Capture the cell that displays the provided text and extract its [X, Y] central coordinate. 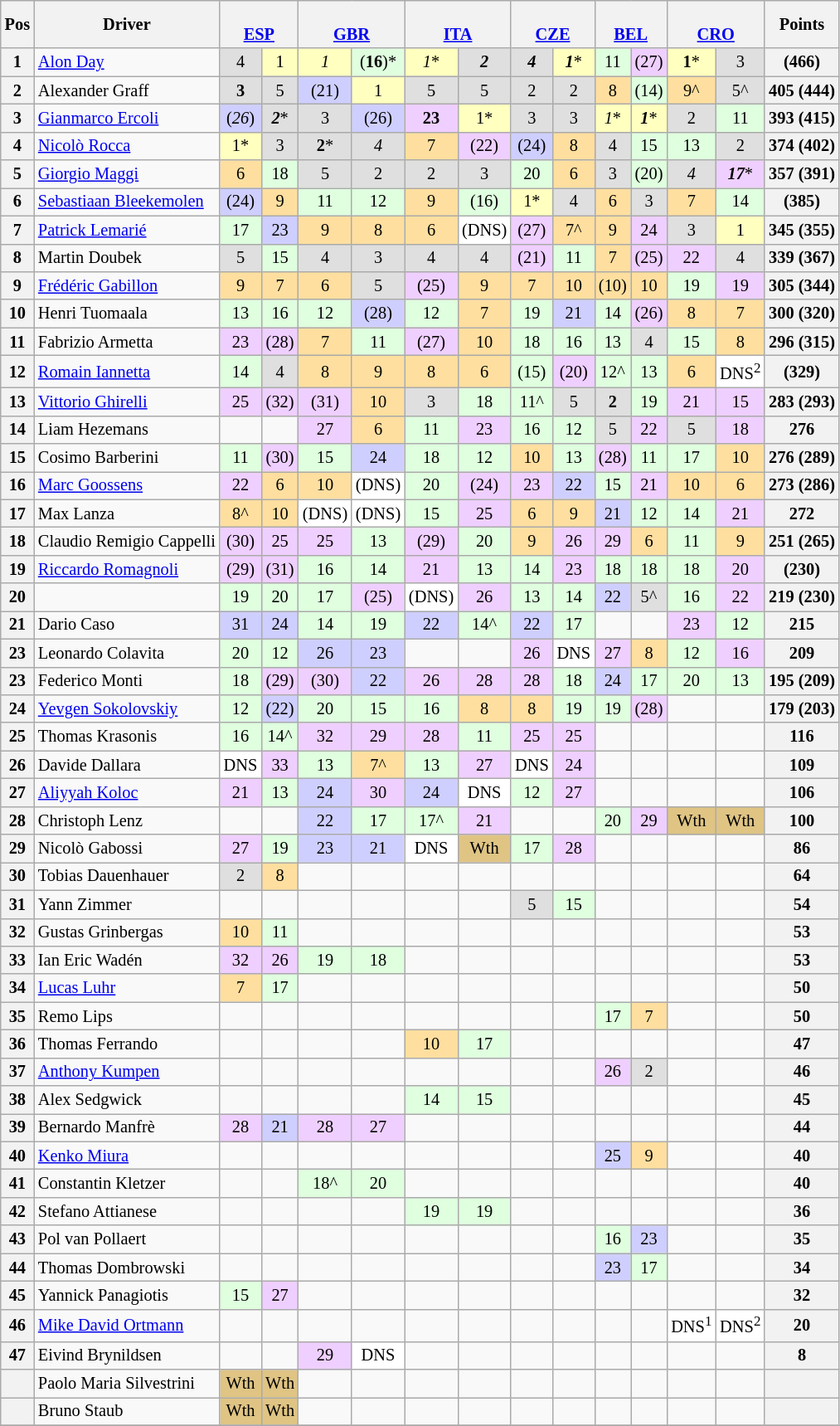
18^ [325, 1184]
Thomas Krasonis [127, 737]
Frédéric Gabillon [127, 285]
Bruno Staub [127, 1411]
Romain Iannetta [127, 372]
12^ [613, 372]
64 [802, 876]
296 (315) [802, 342]
17^ [431, 820]
273 (286) [802, 485]
Lucas Luhr [127, 988]
272 [802, 513]
ITA [458, 24]
Anthony Kumpen [127, 1072]
Leonardo Colavita [127, 653]
Vittorio Ghirelli [127, 402]
11^ [532, 402]
300 (320) [802, 314]
Thomas Ferrando [127, 1044]
17* [740, 174]
Gustas Grinbergas [127, 932]
54 [802, 904]
Yevgen Sokolovskiy [127, 708]
Tobias Dauenhauer [127, 876]
357 (391) [802, 174]
CRO [716, 24]
283 (293) [802, 402]
Christoph Lenz [127, 820]
106 [802, 792]
374 (402) [802, 146]
Nicolò Gabossi [127, 849]
Constantin Kletzer [127, 1184]
Martin Doubek [127, 258]
41 [17, 1184]
(16)* [378, 62]
Riccardo Romagnoli [127, 569]
(329) [802, 372]
100 [802, 820]
Remo Lips [127, 1016]
215 [802, 625]
GBR [352, 24]
(14) [649, 90]
Mike David Ortmann [127, 1326]
Thomas Dombrowski [127, 1268]
195 (209) [802, 681]
393 (415) [802, 118]
Nicolò Rocca [127, 146]
Yannick Panagiotis [127, 1295]
Liam Hezemans [127, 430]
Federico Monti [127, 681]
339 (367) [802, 258]
209 [802, 653]
251 (265) [802, 541]
86 [802, 849]
Davide Dallara [127, 765]
9^ [692, 90]
Gianmarco Ercoli [127, 118]
DNS1 [692, 1326]
(15) [532, 372]
Aliyyah Koloc [127, 792]
Marc Goossens [127, 485]
CZE [552, 24]
Giorgio Maggi [127, 174]
(32) [280, 402]
345 (355) [802, 230]
Alex Sedgwick [127, 1100]
305 (344) [802, 285]
8^ [240, 513]
179 (203) [802, 708]
Driver [127, 24]
276 (289) [802, 457]
109 [802, 765]
Fabrizio Armetta [127, 342]
Alon Day [127, 62]
Dario Caso [127, 625]
Cosimo Barberini [127, 457]
Pos [17, 24]
Paolo Maria Silvestrini [127, 1383]
(230) [802, 569]
116 [802, 737]
Ian Eric Wadén [127, 960]
Points [802, 24]
Pol van Pollaert [127, 1239]
405 (444) [802, 90]
39 [17, 1127]
(16) [484, 202]
ESP [259, 24]
(385) [802, 202]
Henri Tuomaala [127, 314]
Yann Zimmer [127, 904]
(466) [802, 62]
Max Lanza [127, 513]
219 (230) [802, 597]
43 [17, 1239]
37 [17, 1072]
Alexander Graff [127, 90]
Patrick Lemarié [127, 230]
Bernardo Manfrè [127, 1127]
42 [17, 1211]
Stefano Attianese [127, 1211]
38 [17, 1100]
Claudio Remigio Cappelli [127, 541]
Kenko Miura [127, 1156]
Sebastiaan Bleekemolen [127, 202]
BEL [630, 24]
276 [802, 430]
(10) [613, 285]
Eivind Brynildsen [127, 1355]
